Determine the [X, Y] coordinate at the center of the cell enclosing the given text.  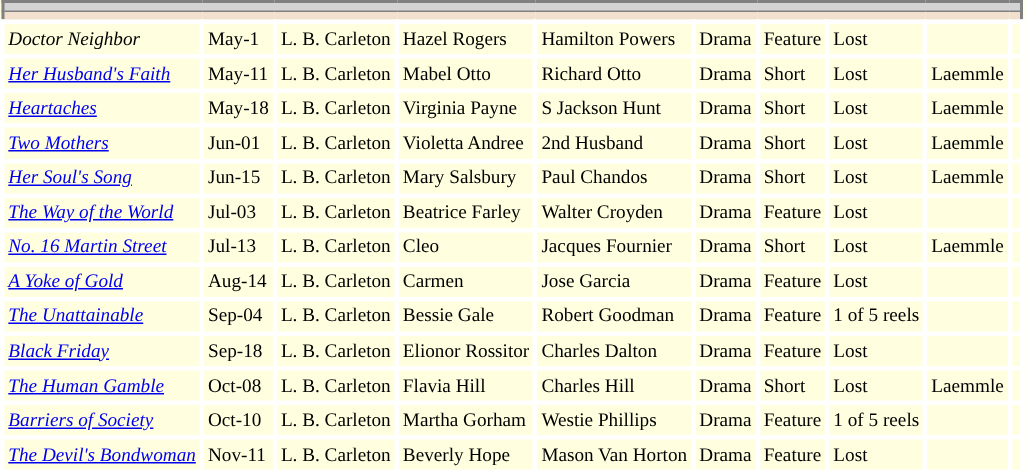
Oct-08 [238, 386]
S Jackson Hunt [614, 108]
Walter Croyden [614, 212]
Barriers of Society [102, 420]
Beverly Hope [466, 456]
Nov-11 [238, 456]
2nd Husband [614, 144]
Bessie Gale [466, 316]
Aug-14 [238, 282]
Flavia Hill [466, 386]
The Devil's Bondwoman [102, 456]
Robert Goodman [614, 316]
Jun-01 [238, 144]
Jacques Fournier [614, 248]
Virginia Payne [466, 108]
The Way of the World [102, 212]
Jul-13 [238, 248]
May-11 [238, 74]
Doctor Neighbor [102, 40]
Martha Gorham [466, 420]
Hamilton Powers [614, 40]
Charles Hill [614, 386]
The Unattainable [102, 316]
Charles Dalton [614, 352]
Oct-10 [238, 420]
Jose Garcia [614, 282]
Carmen [466, 282]
Heartaches [102, 108]
Two Mothers [102, 144]
Hazel Rogers [466, 40]
Her Husband's Faith [102, 74]
Violetta Andree [466, 144]
Mabel Otto [466, 74]
Cleo [466, 248]
Mason Van Horton [614, 456]
Paul Chandos [614, 178]
Black Friday [102, 352]
The Human Gamble [102, 386]
Sep-18 [238, 352]
May-18 [238, 108]
Westie Phillips [614, 420]
No. 16 Martin Street [102, 248]
Elionor Rossitor [466, 352]
May-1 [238, 40]
Jun-15 [238, 178]
Jul-03 [238, 212]
Mary Salsbury [466, 178]
Sep-04 [238, 316]
A Yoke of Gold [102, 282]
Beatrice Farley [466, 212]
Richard Otto [614, 74]
Her Soul's Song [102, 178]
